Identify which cell holds the provided text, then report its [X, Y] central coordinate. 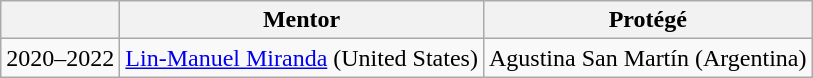
Agustina San Martín (Argentina) [648, 58]
Mentor [302, 20]
Protégé [648, 20]
2020–2022 [60, 58]
Lin-Manuel Miranda (United States) [302, 58]
